Pinpoint the cell where the given text exists, returning its [X, Y] midpoint coordinate. 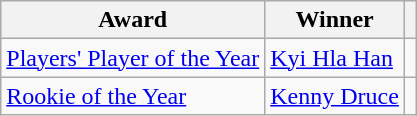
Rookie of the Year [133, 96]
Kyi Hla Han [335, 58]
Award [133, 20]
Winner [335, 20]
Players' Player of the Year [133, 58]
Kenny Druce [335, 96]
